Return the (x, y) coordinate for the center point of the cell that contains the specified text.  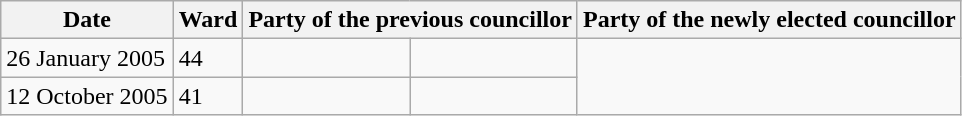
Party of the previous councillor (410, 20)
26 January 2005 (87, 58)
44 (208, 58)
Date (87, 20)
41 (208, 96)
12 October 2005 (87, 96)
Party of the newly elected councillor (769, 20)
Ward (208, 20)
